Extract the (x, y) coordinate from the center of the cell holding the provided text.  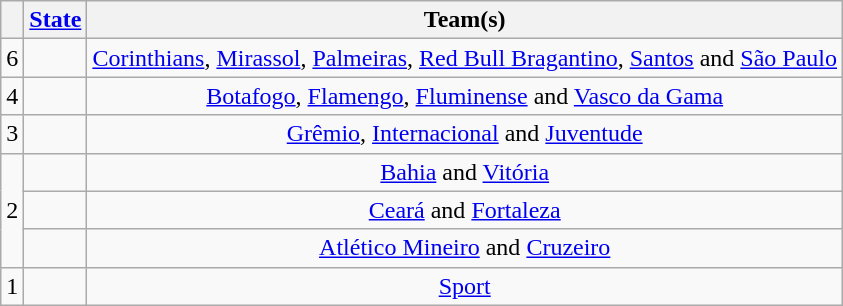
3 (12, 134)
Bahia and Vitória (465, 172)
Botafogo, Flamengo, Fluminense and Vasco da Gama (465, 96)
Team(s) (465, 20)
Atlético Mineiro and Cruzeiro (465, 248)
Grêmio, Internacional and Juventude (465, 134)
Sport (465, 286)
Corinthians, Mirassol, Palmeiras, Red Bull Bragantino, Santos and São Paulo (465, 58)
Ceará and Fortaleza (465, 210)
4 (12, 96)
State (56, 20)
6 (12, 58)
1 (12, 286)
2 (12, 210)
